Locate the cell with the specified text and output its (x, y) center coordinate. 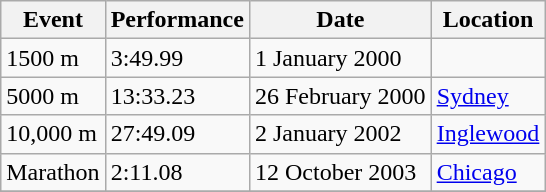
Performance (177, 20)
3:49.99 (177, 58)
Date (340, 20)
13:33.23 (177, 96)
2:11.08 (177, 172)
Location (488, 20)
Event (53, 20)
Chicago (488, 172)
26 February 2000 (340, 96)
27:49.09 (177, 134)
2 January 2002 (340, 134)
5000 m (53, 96)
1 January 2000 (340, 58)
12 October 2003 (340, 172)
Inglewood (488, 134)
Sydney (488, 96)
1500 m (53, 58)
10,000 m (53, 134)
Marathon (53, 172)
